Find where the given text appears and provide that cell's center as [x, y] coordinate. 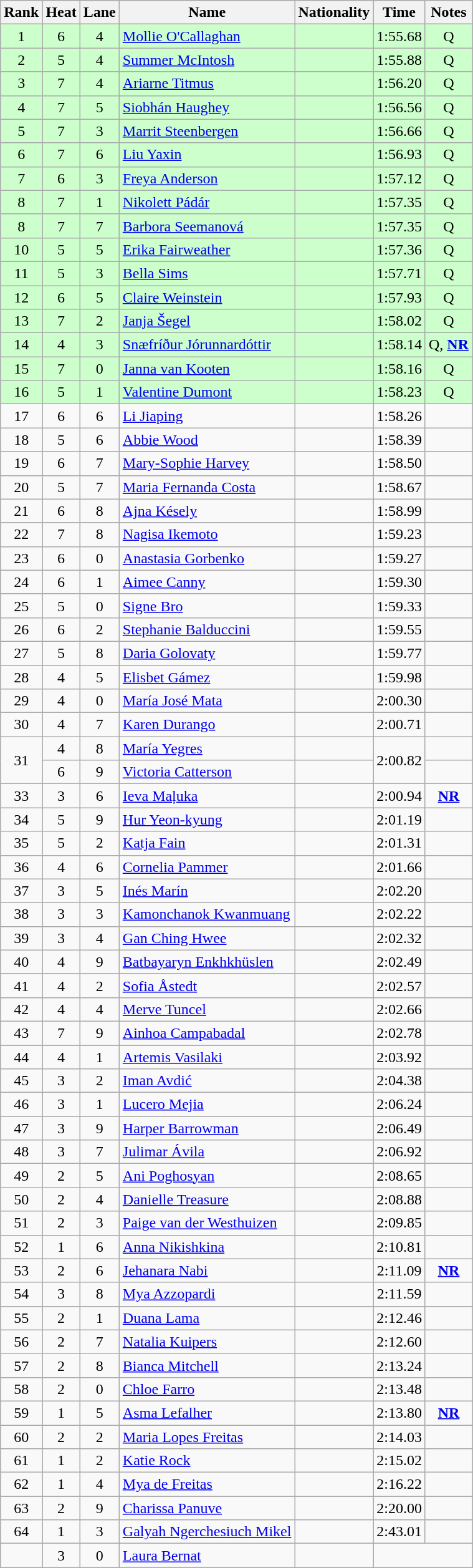
Barbora Seemanová [207, 226]
14 [21, 345]
2:00.30 [399, 701]
Rank [21, 12]
1:59.77 [399, 653]
64 [21, 1532]
38 [21, 914]
Signe Bro [207, 606]
2:09.85 [399, 1223]
2:03.92 [399, 1057]
1:57.71 [399, 273]
2:02.49 [399, 962]
1:59.23 [399, 535]
2:10.81 [399, 1247]
2:13.24 [399, 1365]
33 [21, 796]
Aimee Canny [207, 582]
Anna Nikishkina [207, 1247]
2:06.24 [399, 1105]
Jehanara Nabi [207, 1270]
2:14.03 [399, 1436]
Inés Marín [207, 891]
39 [21, 938]
2:02.20 [399, 891]
57 [21, 1365]
1:56.93 [399, 155]
Q, NR [449, 345]
Lucero Mejia [207, 1105]
Karen Durango [207, 725]
26 [21, 629]
2:02.78 [399, 1033]
2:13.80 [399, 1413]
1:59.30 [399, 582]
22 [21, 535]
29 [21, 701]
49 [21, 1176]
2:00.82 [399, 760]
2:20.00 [399, 1508]
2:08.88 [399, 1199]
Summer McIntosh [207, 60]
María Yegres [207, 748]
Janna van Kooten [207, 369]
Stephanie Balduccini [207, 629]
1:58.16 [399, 369]
2:04.38 [399, 1081]
Ajna Késely [207, 511]
Nationality [334, 12]
Cornelia Pammer [207, 867]
Paige van der Westhuizen [207, 1223]
35 [21, 843]
40 [21, 962]
23 [21, 558]
12 [21, 298]
36 [21, 867]
Sofia Åstedt [207, 985]
17 [21, 416]
16 [21, 392]
Hur Yeon-kyung [207, 820]
55 [21, 1318]
53 [21, 1270]
2:12.46 [399, 1318]
2:01.66 [399, 867]
30 [21, 725]
2:06.92 [399, 1152]
1:58.50 [399, 463]
Lane [100, 12]
1:55.68 [399, 36]
15 [21, 369]
Bella Sims [207, 273]
Heat [61, 12]
Chloe Farro [207, 1389]
Danielle Treasure [207, 1199]
Artemis Vasilaki [207, 1057]
Notes [449, 12]
Iman Avdić [207, 1081]
51 [21, 1223]
Galyah Ngerchesiuch Mikel [207, 1532]
2:02.66 [399, 1009]
21 [21, 511]
Natalia Kuipers [207, 1342]
1:59.55 [399, 629]
2:06.49 [399, 1128]
Ariarne Titmus [207, 84]
42 [21, 1009]
2:16.22 [399, 1484]
1:56.20 [399, 84]
Anastasia Gorbenko [207, 558]
31 [21, 760]
Victoria Catterson [207, 772]
1:58.99 [399, 511]
1:58.14 [399, 345]
24 [21, 582]
Nikolett Pádár [207, 202]
25 [21, 606]
María José Mata [207, 701]
28 [21, 677]
2:43.01 [399, 1532]
Claire Weinstein [207, 298]
1:58.02 [399, 321]
Katja Fain [207, 843]
2:11.09 [399, 1270]
45 [21, 1081]
2:08.65 [399, 1176]
58 [21, 1389]
1:57.93 [399, 298]
52 [21, 1247]
Freya Anderson [207, 178]
47 [21, 1128]
62 [21, 1484]
1:59.27 [399, 558]
Elisbet Gámez [207, 677]
10 [21, 249]
Marrit Steenbergen [207, 131]
Batbayaryn Enkhkhüslen [207, 962]
Maria Lopes Freitas [207, 1436]
Mollie O'Callaghan [207, 36]
2:02.57 [399, 985]
13 [21, 321]
Duana Lama [207, 1318]
2:01.19 [399, 820]
1:58.23 [399, 392]
1:56.56 [399, 107]
Abbie Wood [207, 440]
44 [21, 1057]
2:02.32 [399, 938]
Gan Ching Hwee [207, 938]
Ieva Maļuka [207, 796]
1:58.26 [399, 416]
2:12.60 [399, 1342]
Merve Tuncel [207, 1009]
1:56.66 [399, 131]
Name [207, 12]
27 [21, 653]
Maria Fernanda Costa [207, 487]
Janja Šegel [207, 321]
Asma Lefalher [207, 1413]
Charissa Panuve [207, 1508]
59 [21, 1413]
Julimar Ávila [207, 1152]
Liu Yaxin [207, 155]
54 [21, 1294]
Harper Barrowman [207, 1128]
Ani Poghosyan [207, 1176]
Li Jiaping [207, 416]
43 [21, 1033]
Time [399, 12]
Daria Golovaty [207, 653]
Mary-Sophie Harvey [207, 463]
37 [21, 891]
Valentine Dumont [207, 392]
Mya de Freitas [207, 1484]
1:57.36 [399, 249]
48 [21, 1152]
Ainhoa Campabadal [207, 1033]
18 [21, 440]
2:02.22 [399, 914]
Katie Rock [207, 1461]
1:58.67 [399, 487]
Mya Azzopardi [207, 1294]
46 [21, 1105]
1:55.88 [399, 60]
61 [21, 1461]
Laura Bernat [207, 1556]
1:57.12 [399, 178]
34 [21, 820]
Nagisa Ikemoto [207, 535]
Siobhán Haughey [207, 107]
2:00.71 [399, 725]
Bianca Mitchell [207, 1365]
1:59.98 [399, 677]
2:11.59 [399, 1294]
2:13.48 [399, 1389]
1:58.39 [399, 440]
Kamonchanok Kwanmuang [207, 914]
2:15.02 [399, 1461]
2:00.94 [399, 796]
2:01.31 [399, 843]
Erika Fairweather [207, 249]
Snæfríður Jórunnardóttir [207, 345]
19 [21, 463]
11 [21, 273]
63 [21, 1508]
20 [21, 487]
1:59.33 [399, 606]
50 [21, 1199]
56 [21, 1342]
60 [21, 1436]
41 [21, 985]
